Scan for the cell matching the given text and deliver its [x, y] coordinate at center. 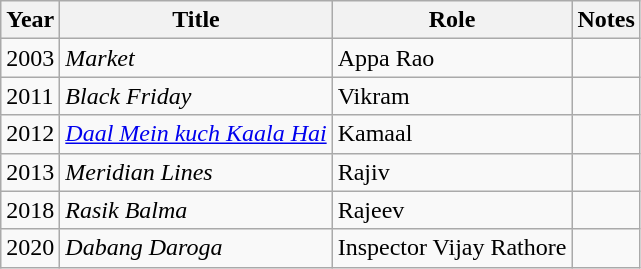
Kamaal [452, 134]
2003 [30, 58]
Dabang Daroga [196, 248]
Notes [606, 20]
2013 [30, 172]
Rasik Balma [196, 210]
Rajiv [452, 172]
2011 [30, 96]
2012 [30, 134]
Market [196, 58]
Year [30, 20]
Role [452, 20]
Appa Rao [452, 58]
Black Friday [196, 96]
Vikram [452, 96]
Title [196, 20]
Daal Mein kuch Kaala Hai [196, 134]
2020 [30, 248]
Meridian Lines [196, 172]
Rajeev [452, 210]
Inspector Vijay Rathore [452, 248]
2018 [30, 210]
